Search for the cell housing the specified text and yield its (X, Y) center coordinate. 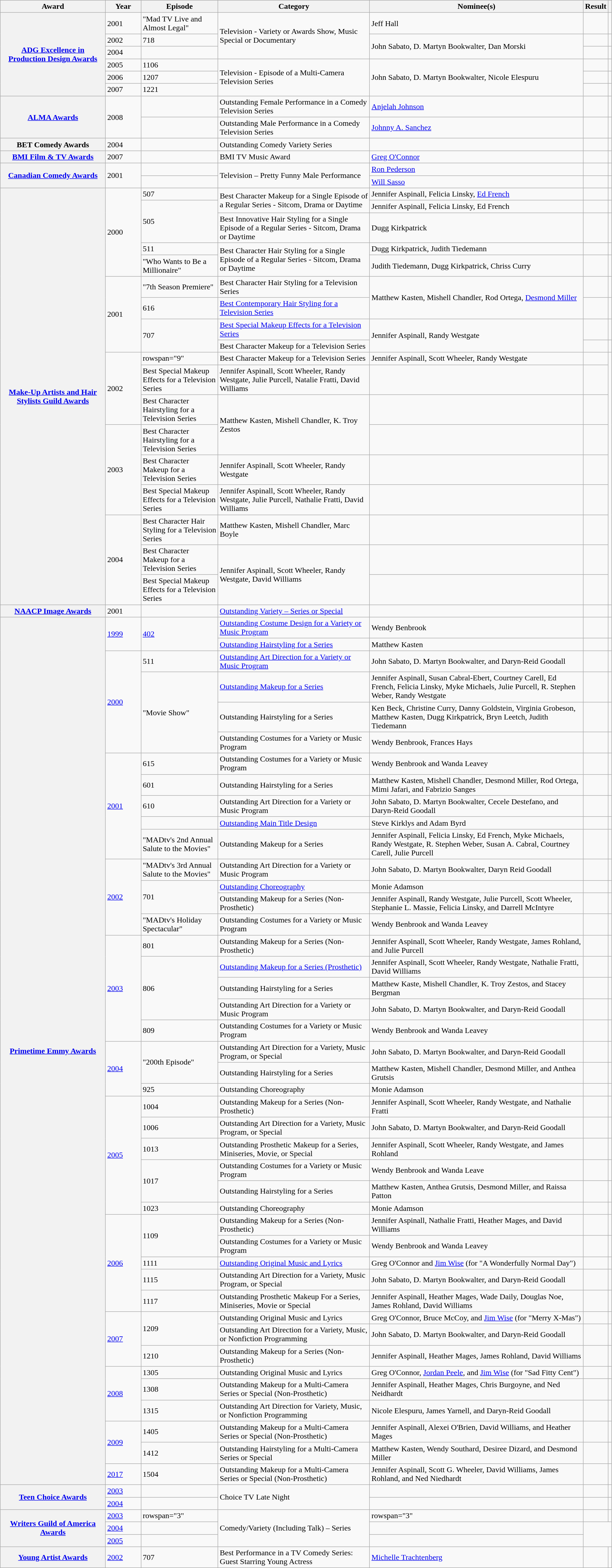
Greg O'Connor and Jim Wise (for "A Wonderfully Normal Day") (477, 1263)
Jennifer Aspinall, Nathalie Fratti, Heather Mages, and David Williams (477, 1225)
"Mad TV Live and Almost Legal" (179, 23)
Outstanding Costume Design for a Variety or Music Program (294, 628)
1013 (179, 1149)
1109 (179, 1236)
Greg O'Connor (477, 157)
"200th Episode" (179, 1062)
Jennifer Aspinall, Heather Mages, Chris Burgoyne, and Ned Neidhardt (477, 1389)
Matthew Kaste, Mishell Chandler, K. Troy Zestos, and Stacey Bergman (477, 988)
601 (179, 785)
801 (179, 946)
Greg O'Connor, Bruce McCoy, and Jim Wise (for "Merry X-Mas") (477, 1318)
1221 (179, 90)
Judith Tiedemann, Dugg Kirkpatrick, Chriss Curry (477, 266)
1111 (179, 1263)
Johnny A. Sanchez (477, 128)
John Sabato, D. Martyn Bookwalter, Daryn Reid Goodall (477, 869)
BMI Film & TV Awards (53, 157)
Anjelah Johnson (477, 106)
1017 (179, 1181)
1305 (179, 1372)
Television – Pretty Funny Male Performance (294, 175)
Matthew Kasten, Mishell Chandler, Desmond Miller, and Anthea Grutsis (477, 1073)
Episode (179, 7)
Will Sasso (477, 181)
Outstanding Makeup for a Series (Prosthetic) (294, 967)
701 (179, 897)
Outstanding Male Performance in a Comedy Television Series (294, 128)
1004 (179, 1107)
615 (179, 764)
"7th Season Premiere" (179, 287)
Matthew Kasten, Mishell Chandler, Rod Ortega, Desmond Miller (477, 298)
Jennifer Aspinall, Randy Westgate, Julie Purcell, Scott Wheeler, Stephanie L. Massie, Felicia Linsky, and Darrell McIntyre (477, 903)
Primetime Emmy Awards (53, 1051)
"MADtv's Holiday Spectacular" (179, 925)
Jennifer Aspinall, Scott Wheeler, Randy Westgate, Nathalie Fratti, David Williams (477, 967)
Television - Variety or Awards Show, Music Special or Documentary (294, 36)
Matthew Kasten, Mishell Chandler, Marc Boyle (294, 530)
806 (179, 988)
Matthew Kasten, Mishell Chandler, K. Troy Zestos (294, 425)
Best Innovative Hair Styling for a Single Episode of a Regular Series - Sitcom, Drama or Daytime (294, 228)
1308 (179, 1389)
616 (179, 308)
2017 (123, 1474)
718 (179, 40)
1006 (179, 1127)
1412 (179, 1453)
Jennifer Aspinall, Scott Wheeler, Randy Westgate, Julie Purcell, Natalie Fratti, David Williams (294, 380)
Outstanding Female Performance in a Comedy Television Series (294, 106)
BMI TV Music Award (294, 157)
Comedy/Variety (Including Talk) – Series (294, 1528)
1106 (179, 65)
1115 (179, 1280)
Year (123, 7)
Outstanding Prosthetic Makeup for a Series, Miniseries, Movie, or Special (294, 1149)
1210 (179, 1356)
Nicole Elespuru, James Yarnell, and Daryn-Reid Goodall (477, 1410)
Jennifer Aspinall, Susan Cabral-Ebert, Courtney Carell, Ed French, Felicia Linsky, Myke Michaels, Julie Purcell, R. Stephen Weber, Randy Westgate (477, 687)
"Movie Show" (179, 712)
Jennifer Aspinall, Randy Westgate (477, 336)
Category (294, 7)
Outstanding Hairstyling for a Multi-Camera Series or Special (294, 1453)
Matthew Kasten, Mishell Chandler, Desmond Miller, Rod Ortega, Mimi Jafari, and Fabrizio Sanges (477, 785)
Matthew Kasten, Wendy Southard, Desiree Dizard, and Desmond Miller (477, 1453)
Jennifer Aspinall, Scott Wheeler, Randy Westgate, and James Rohland (477, 1149)
Outstanding Art Direction for a Variety, Music, or Nonfiction Programming (294, 1335)
BET Comedy Awards (53, 144)
1999 (123, 634)
1405 (179, 1432)
Nominee(s) (477, 7)
Young Artist Awards (53, 1558)
809 (179, 1030)
Jennifer Aspinall, Heather Mages, James Rohland, David Williams (477, 1356)
Make-Up Artists and Hair Stylists Guild Awards (53, 396)
Michelle Trachtenberg (477, 1558)
2009 (123, 1442)
John Sabato, D. Martyn Bookwalter, Dan Morski (477, 46)
NAACP Image Awards (53, 611)
Jennifer Aspinall, Scott G. Wheeler, David Williams, James Rohland, and Ned Niedhardt (477, 1474)
rowspan="9" (179, 358)
Canadian Comedy Awards (53, 175)
Outstanding Main Title Design (294, 823)
Best Performance in a TV Comedy Series: Guest Starring Young Actress (294, 1558)
"Who Wants to Be a Millionaire" (179, 266)
Choice TV Late Night (294, 1497)
Ken Beck, Christine Curry, Danny Goldstein, Virginia Grobeson, Matthew Kasten, Dugg Kirkpatrick, Bryn Leetch, Judith Tiedemann (477, 717)
Greg O'Connor, Jordan Peele, and Jim Wise (for "Sad Fitty Cent") (477, 1372)
Steve Kirklys and Adam Byrd (477, 823)
Television - Episode of a Multi-Camera Television Series (294, 77)
Outstanding Comedy Variety Series (294, 144)
Dugg Kirkpatrick, Judith Tiedemann (477, 249)
Dugg Kirkpatrick (477, 228)
1315 (179, 1410)
507 (179, 194)
Jennifer Aspinall, Felicia Linsky, Ed French, Myke Michaels, Randy Westgate, R. Stephen Weber, Susan A. Cabral, Courtney Carell, Julie Purcell (477, 844)
Writers Guild of America Awards (53, 1528)
1117 (179, 1301)
1207 (179, 77)
"MADtv's 2nd Annual Salute to the Movies" (179, 844)
"MADtv's 3rd Annual Salute to the Movies" (179, 869)
Jennifer Aspinall, Alexei O'Brien, David Williams, and Heather Mages (477, 1432)
925 (179, 1090)
1209 (179, 1328)
Award (53, 7)
Wendy Benbrook and Wanda Leave (477, 1170)
Matthew Kasten (477, 645)
1023 (179, 1208)
Wendy Benbrook, Frances Hays (477, 742)
1504 (179, 1474)
Wendy Benbrook (477, 628)
Teen Choice Awards (53, 1497)
Jennifer Aspinall, Scott Wheeler, Randy Westgate, Julie Purcell, Nathalie Fratti, David Williams (294, 500)
Best Contemporary Hair Styling for a Television Series (294, 308)
Ron Pederson (477, 169)
Jennifer Aspinall, Heather Mages, Wade Daily, Douglas Noe, James Rohland, David Williams (477, 1301)
402 (179, 634)
ALMA Awards (53, 117)
ADG Excellence in Production Design Awards (53, 54)
Jennifer Aspinall, Scott Wheeler, Randy Westgate, David Williams (294, 575)
Outstanding Art Direction for Variety, Music, or Nonfiction Programming (294, 1410)
Best Character Hair Styling for a Single Episode of a Regular Series - Sitcom, Drama or Daytime (294, 259)
505 (179, 222)
John Sabato, D. Martyn Bookwalter, Nicole Elespuru (477, 77)
Result (596, 7)
Outstanding Variety – Series or Special (294, 611)
John Sabato, D. Martyn Bookwalter, Cecele Destefano, and Daryn-Reid Goodall (477, 806)
Jennifer Aspinall, Scott Wheeler, Randy Westgate, James Rohland, and Julie Purcell (477, 946)
Matthew Kasten, Anthea Grutsis, Desmond Miller, and Raissa Patton (477, 1191)
Jeff Hall (477, 23)
Outstanding Prosthetic Makeup For a Series, Miniseries, Movie or Special (294, 1301)
610 (179, 806)
Jennifer Aspinall, Scott Wheeler, Randy Westgate, and Nathalie Fratti (477, 1107)
Best Character Makeup for a Single Episode of a Regular Series - Sitcom, Drama or Daytime (294, 200)
